Scan for the cell matching the given text and deliver its (X, Y) coordinate at center. 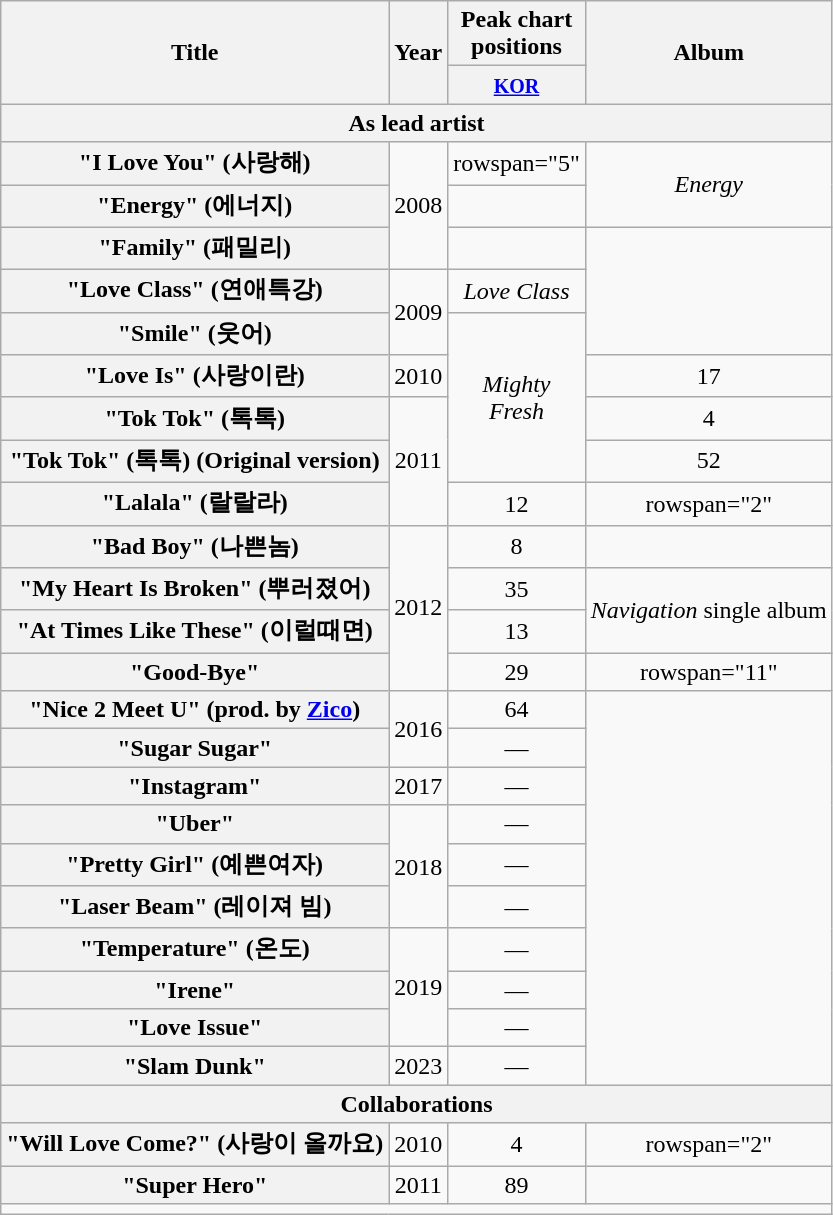
2023 (418, 1066)
29 (517, 672)
"Love Is" (사랑이란) (195, 376)
Energy (708, 184)
"I Love You" (사랑해) (195, 164)
"Good-Bye" (195, 672)
rowspan="11" (708, 672)
"Instagram" (195, 786)
35 (517, 590)
2016 (418, 729)
"My Heart Is Broken" (뿌러졌어) (195, 590)
2019 (418, 988)
Mighty Fresh (517, 397)
Title (195, 52)
89 (517, 1185)
rowspan="5" (517, 164)
"Slam Dunk" (195, 1066)
12 (517, 504)
52 (708, 462)
"Pretty Girl" (예쁜여자) (195, 864)
2017 (418, 786)
Navigation single album (708, 610)
2018 (418, 866)
"Uber" (195, 824)
2009 (418, 312)
"Family" (패밀리) (195, 248)
17 (708, 376)
"Will Love Come?" (사랑이 올까요) (195, 1144)
"Laser Beam" (레이져 빔) (195, 908)
"Sugar Sugar" (195, 748)
"Temperature" (온도) (195, 950)
"Lalala" (랄랄라) (195, 504)
Year (418, 52)
64 (517, 710)
"Love Issue" (195, 1028)
2012 (418, 608)
8 (517, 546)
Love Class (517, 292)
"Love Class" (연애특강) (195, 292)
"At Times Like These" (이럴때면) (195, 632)
"Energy" (에너지) (195, 206)
"Tok Tok" (톡톡) (Original version) (195, 462)
"Tok Tok" (톡톡) (195, 418)
Album (708, 52)
Collaborations (417, 1104)
As lead artist (417, 123)
"Smile" (웃어) (195, 334)
Peak chart positions (517, 34)
"Bad Boy" (나쁜놈) (195, 546)
"Super Hero" (195, 1185)
13 (517, 632)
2008 (418, 206)
KOR (517, 85)
"Irene" (195, 990)
"Nice 2 Meet U" (prod. by Zico) (195, 710)
